Pinpoint the cell where the given text exists, returning its [X, Y] midpoint coordinate. 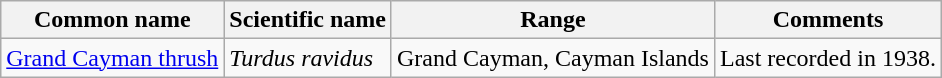
Turdus ravidus [308, 58]
Comments [828, 20]
Last recorded in 1938. [828, 58]
Grand Cayman, Cayman Islands [552, 58]
Grand Cayman thrush [112, 58]
Range [552, 20]
Scientific name [308, 20]
Common name [112, 20]
